Extract the (x, y) coordinate from the center of the cell holding the provided text.  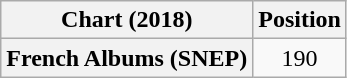
Chart (2018) (127, 20)
Position (300, 20)
190 (300, 58)
French Albums (SNEP) (127, 58)
